Capture the cell that displays the provided text and extract its (x, y) central coordinate. 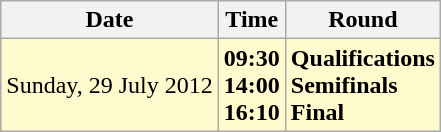
Round (362, 20)
Date (110, 20)
09:3014:0016:10 (252, 85)
QualificationsSemifinalsFinal (362, 85)
Time (252, 20)
Sunday, 29 July 2012 (110, 85)
